Identify which cell holds the provided text, then report its [X, Y] central coordinate. 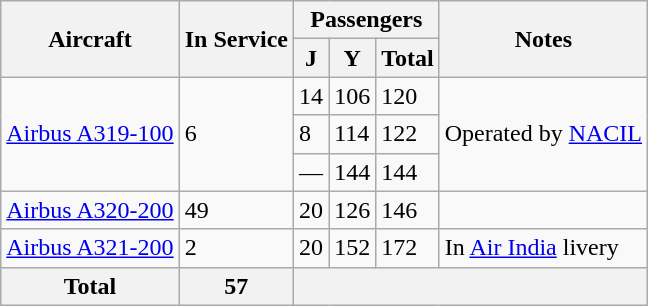
— [312, 172]
8 [312, 134]
In Service [236, 39]
172 [408, 248]
Operated by NACIL [543, 134]
14 [312, 96]
120 [408, 96]
6 [236, 134]
Aircraft [90, 39]
Notes [543, 39]
Airbus A319-100 [90, 134]
Y [352, 58]
Airbus A320-200 [90, 210]
Airbus A321-200 [90, 248]
106 [352, 96]
122 [408, 134]
49 [236, 210]
152 [352, 248]
114 [352, 134]
57 [236, 286]
126 [352, 210]
J [312, 58]
2 [236, 248]
146 [408, 210]
In Air India livery [543, 248]
Passengers [367, 20]
